Return the [x, y] coordinate for the center point of the cell that contains the specified text.  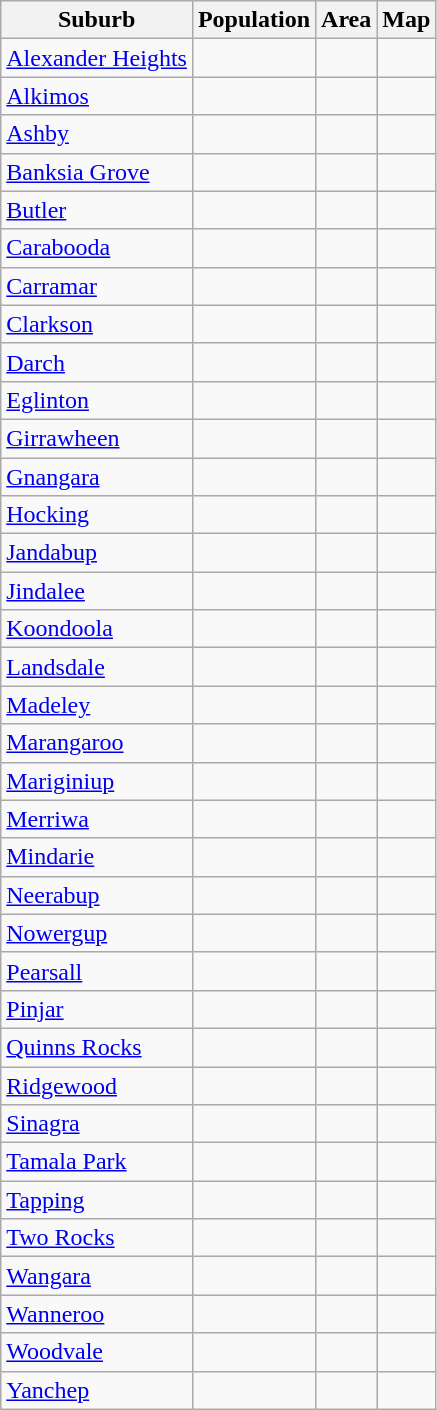
Carramar [97, 286]
Banksia Grove [97, 172]
Tapping [97, 1200]
Darch [97, 362]
Landsdale [97, 667]
Pearsall [97, 971]
Ridgewood [97, 1085]
Girrawheen [97, 438]
Madeley [97, 705]
Alexander Heights [97, 58]
Mariginiup [97, 781]
Wanneroo [97, 1314]
Two Rocks [97, 1238]
Neerabup [97, 895]
Area [346, 20]
Sinagra [97, 1124]
Jindalee [97, 591]
Quinns Rocks [97, 1047]
Marangaroo [97, 743]
Eglinton [97, 400]
Alkimos [97, 96]
Carabooda [97, 248]
Mindarie [97, 857]
Map [406, 20]
Gnangara [97, 477]
Ashby [97, 134]
Jandabup [97, 553]
Tamala Park [97, 1162]
Pinjar [97, 1009]
Clarkson [97, 324]
Yanchep [97, 1390]
Woodvale [97, 1352]
Wangara [97, 1276]
Nowergup [97, 933]
Hocking [97, 515]
Suburb [97, 20]
Merriwa [97, 819]
Koondoola [97, 629]
Butler [97, 210]
Population [254, 20]
